Scan for the cell matching the given text and deliver its [X, Y] coordinate at center. 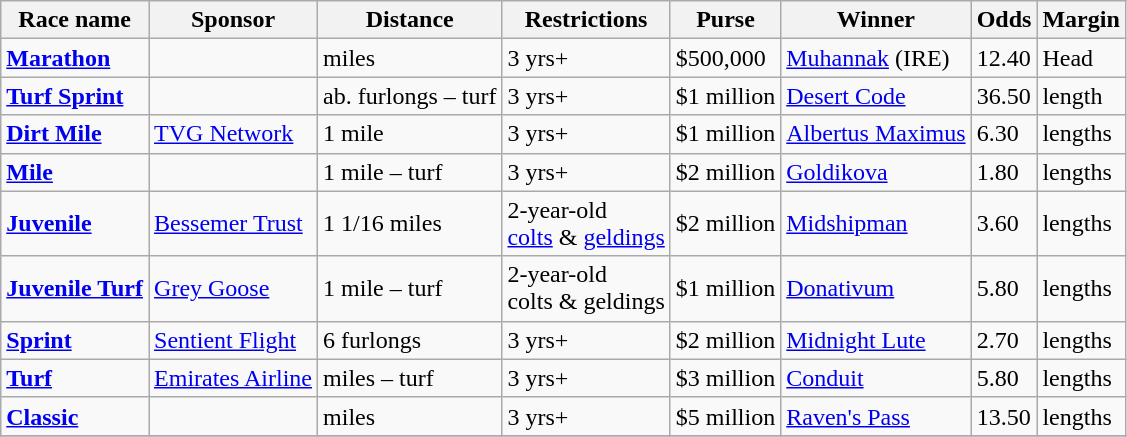
Race name [75, 20]
$500,000 [725, 58]
13.50 [1004, 416]
12.40 [1004, 58]
2.70 [1004, 340]
6.30 [1004, 134]
$3 million [725, 378]
Conduit [876, 378]
Classic [75, 416]
$5 million [725, 416]
Donativum [876, 288]
TVG Network [234, 134]
Juvenile Turf [75, 288]
Muhannak (IRE) [876, 58]
Head [1081, 58]
Desert Code [876, 96]
Purse [725, 20]
1.80 [1004, 172]
Dirt Mile [75, 134]
Restrictions [586, 20]
Midnight Lute [876, 340]
Albertus Maximus [876, 134]
Winner [876, 20]
Bessemer Trust [234, 224]
1 mile [410, 134]
Raven's Pass [876, 416]
3.60 [1004, 224]
Grey Goose [234, 288]
Midshipman [876, 224]
6 furlongs [410, 340]
Sentient Flight [234, 340]
Juvenile [75, 224]
ab. furlongs – turf [410, 96]
1 1/16 miles [410, 224]
Goldikova [876, 172]
Sponsor [234, 20]
Turf [75, 378]
Mile [75, 172]
36.50 [1004, 96]
Sprint [75, 340]
Distance [410, 20]
Marathon [75, 58]
Margin [1081, 20]
miles – turf [410, 378]
Emirates Airline [234, 378]
Odds [1004, 20]
Turf Sprint [75, 96]
length [1081, 96]
